Locate the cell with the specified text and output its [x, y] center coordinate. 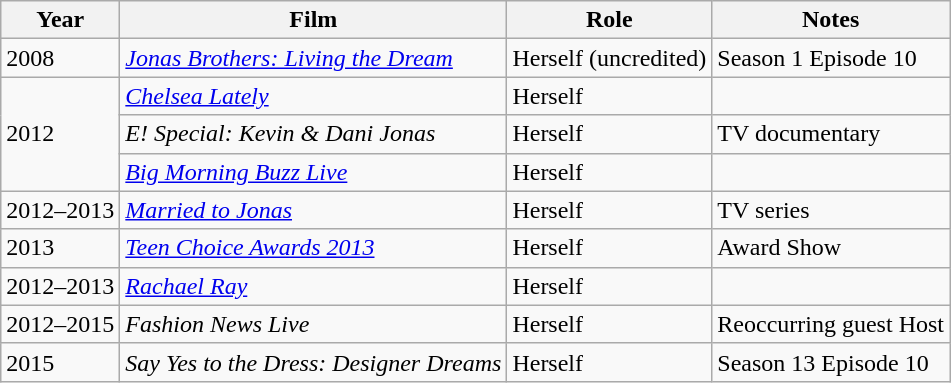
E! Special: Kevin & Dani Jonas [314, 134]
Big Morning Buzz Live [314, 172]
Year [60, 20]
Season 13 Episode 10 [831, 362]
Married to Jonas [314, 210]
Award Show [831, 248]
2012–2015 [60, 324]
TV series [831, 210]
TV documentary [831, 134]
Fashion News Live [314, 324]
Season 1 Episode 10 [831, 58]
Herself (uncredited) [610, 58]
Say Yes to the Dress: Designer Dreams [314, 362]
Jonas Brothers: Living the Dream [314, 58]
Rachael Ray [314, 286]
2008 [60, 58]
2015 [60, 362]
Chelsea Lately [314, 96]
Film [314, 20]
Teen Choice Awards 2013 [314, 248]
2013 [60, 248]
Reoccurring guest Host [831, 324]
Notes [831, 20]
2012 [60, 134]
Role [610, 20]
